Determine the (X, Y) coordinate at the center of the cell enclosing the given text.  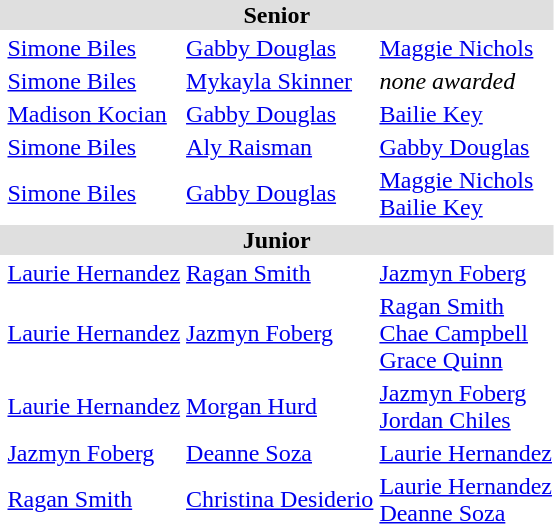
Bailie Key (466, 114)
Ragan Smith Chae Campbell Grace Quinn (466, 333)
Ragan Smith (280, 273)
Deanne Soza (280, 453)
Aly Raisman (280, 147)
Morgan Hurd (280, 406)
Jazmyn Foberg Jordan Chiles (466, 406)
Maggie Nichols (466, 48)
Senior (276, 15)
Madison Kocian (94, 114)
Junior (276, 240)
none awarded (466, 81)
Mykayla Skinner (280, 81)
Maggie Nichols Bailie Key (466, 194)
